Determine the (x, y) coordinate at the center of the cell enclosing the given text.  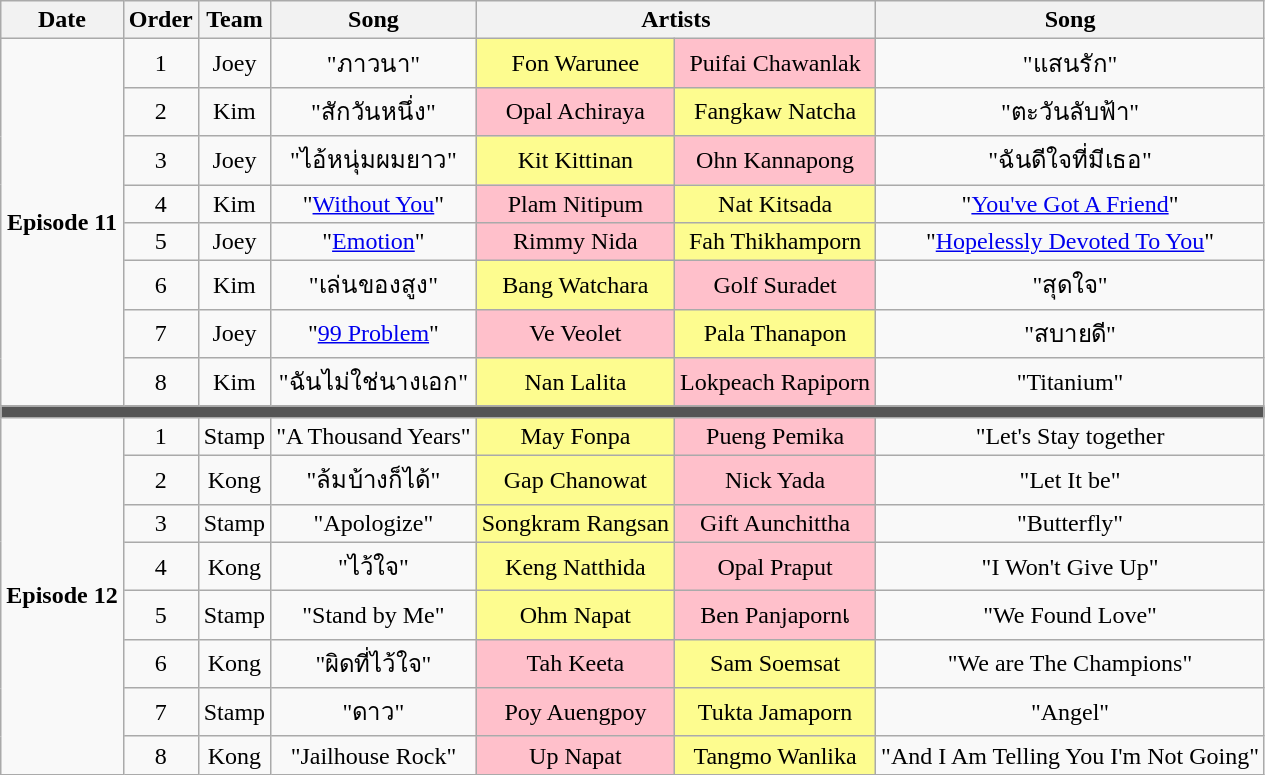
"Angel" (1070, 712)
"A Thousand Years" (374, 436)
Ben Panjapornเ (776, 616)
Nat Kitsada (776, 203)
Golf Suradet (776, 286)
"Butterfly" (1070, 523)
Up Napat (575, 755)
Gap Chanowat (575, 480)
Order (160, 20)
"99 Problem" (374, 334)
"Jailhouse Rock" (374, 755)
Fah Thikhamporn (776, 242)
"I Won't Give Up" (1070, 566)
Ohm Napat (575, 616)
"ฉันไม่ใช่นางเอก" (374, 382)
"We Found Love" (1070, 616)
"Without You" (374, 203)
Nick Yada (776, 480)
"ดาว" (374, 712)
Team (234, 20)
"ไว้ใจ" (374, 566)
Ve Veolet (575, 334)
Lokpeach Rapiporn (776, 382)
"Let It be" (1070, 480)
Puifai Chawanlak (776, 64)
Fangkaw Natcha (776, 112)
Pala Thanapon (776, 334)
Sam Soemsat (776, 664)
"You've Got A Friend" (1070, 203)
"ตะวันลับฟ้า" (1070, 112)
Poy Auengpoy (575, 712)
Date (62, 20)
May Fonpa (575, 436)
Nan Lalita (575, 382)
Tangmo Wanlika (776, 755)
"Emotion" (374, 242)
"สุดใจ" (1070, 286)
Fon Warunee (575, 64)
"สักวันหนึ่ง" (374, 112)
"แสนรัก" (1070, 64)
Kit Kittinan (575, 160)
Episode 11 (62, 223)
Artists (676, 20)
"ฉันดีใจที่มีเธอ" (1070, 160)
"Stand by Me" (374, 616)
"Apologize" (374, 523)
Tah Keeta (575, 664)
"เล่นของสูง" (374, 286)
"Let's Stay together (1070, 436)
"Hopelessly Devoted To You" (1070, 242)
"สบายดี" (1070, 334)
"ไอ้หนุ่มผมยาว" (374, 160)
Plam Nitipum (575, 203)
Ohn Kannapong (776, 160)
Rimmy Nida (575, 242)
Gift Aunchittha (776, 523)
"ล้มบ้างก็ได้" (374, 480)
"And I Am Telling You I'm Not Going" (1070, 755)
"ผิดที่ไว้ใจ" (374, 664)
"ภาวนา" (374, 64)
"We are The Champions" (1070, 664)
Songkram Rangsan (575, 523)
Bang Watchara (575, 286)
Tukta Jamaporn (776, 712)
Episode 12 (62, 596)
Opal Achiraya (575, 112)
Keng Natthida (575, 566)
Opal Praput (776, 566)
Pueng Pemika (776, 436)
"Titanium" (1070, 382)
